Identify which cell holds the provided text, then report its [X, Y] central coordinate. 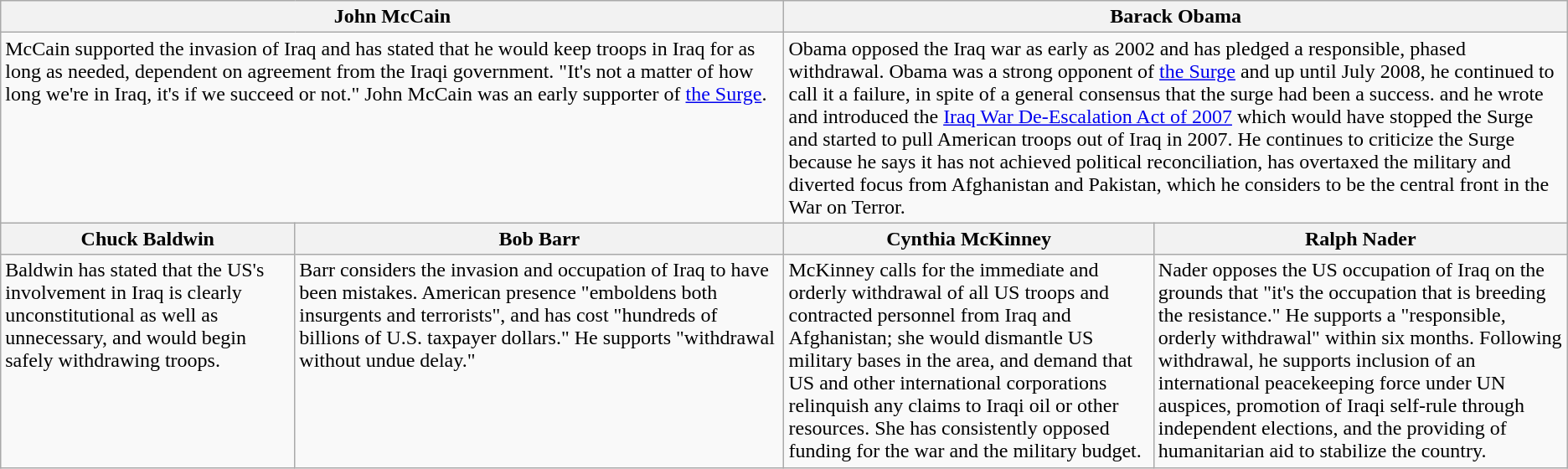
Ralph Nader [1360, 239]
Baldwin has stated that the US's involvement in Iraq is clearly unconstitutional as well as unnecessary, and would begin safely withdrawing troops. [147, 361]
Cynthia McKinney [968, 239]
John McCain [392, 17]
Chuck Baldwin [147, 239]
Bob Barr [539, 239]
Barack Obama [1176, 17]
